Locate the cell with the specified text and output its (X, Y) center coordinate. 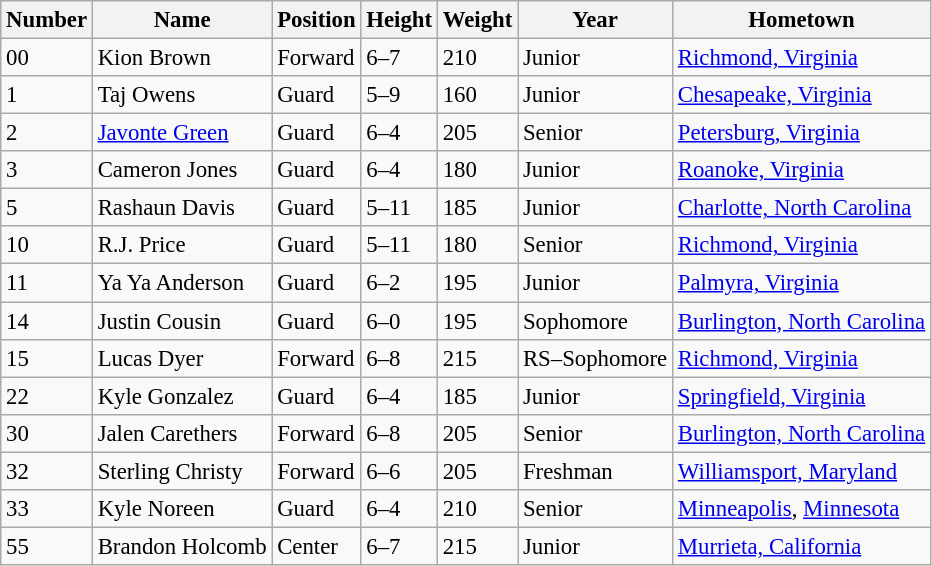
Justin Cousin (182, 321)
00 (47, 58)
6–0 (399, 321)
5 (47, 208)
Rashaun Davis (182, 208)
3 (47, 170)
Name (182, 20)
Kyle Gonzalez (182, 396)
1 (47, 95)
33 (47, 509)
Minneapolis, Minnesota (801, 509)
Charlotte, North Carolina (801, 208)
Kion Brown (182, 58)
Sophomore (596, 321)
Hometown (801, 20)
30 (47, 433)
Kyle Noreen (182, 509)
Springfield, Virginia (801, 396)
Ya Ya Anderson (182, 283)
55 (47, 546)
15 (47, 358)
Cameron Jones (182, 170)
Palmyra, Virginia (801, 283)
RS–Sophomore (596, 358)
Brandon Holcomb (182, 546)
Chesapeake, Virginia (801, 95)
Year (596, 20)
Jalen Carethers (182, 433)
Lucas Dyer (182, 358)
Petersburg, Virginia (801, 133)
2 (47, 133)
5–9 (399, 95)
11 (47, 283)
14 (47, 321)
6–2 (399, 283)
Number (47, 20)
10 (47, 245)
Taj Owens (182, 95)
Weight (477, 20)
Sterling Christy (182, 471)
Position (316, 20)
22 (47, 396)
32 (47, 471)
Center (316, 546)
Roanoke, Virginia (801, 170)
Murrieta, California (801, 546)
R.J. Price (182, 245)
Javonte Green (182, 133)
Height (399, 20)
Freshman (596, 471)
160 (477, 95)
Williamsport, Maryland (801, 471)
6–6 (399, 471)
